From the cell containing the given text, extract its center point as (x, y) coordinate. 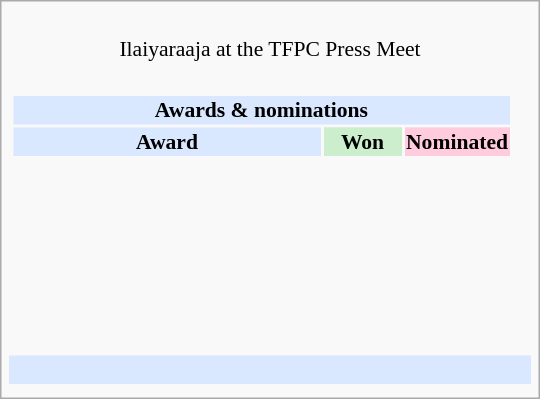
Award (166, 141)
Ilaiyaraaja at the TFPC Press Meet (270, 36)
Awards & nominations (261, 110)
Awards & nominations Award Won Nominated (270, 209)
Nominated (458, 141)
Won (363, 141)
